Scan for the cell matching the given text and deliver its [x, y] coordinate at center. 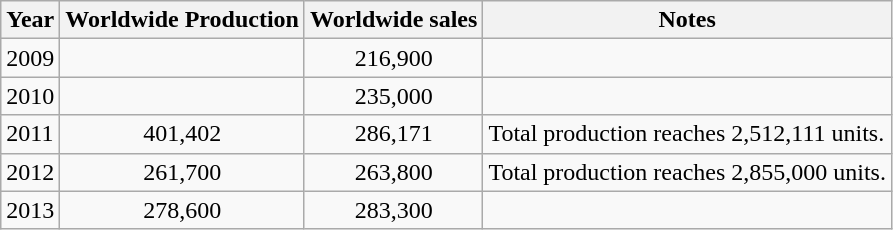
2009 [30, 58]
Total production reaches 2,512,111 units. [688, 134]
261,700 [182, 172]
Total production reaches 2,855,000 units. [688, 172]
286,171 [393, 134]
Notes [688, 20]
Year [30, 20]
2011 [30, 134]
278,600 [182, 210]
Worldwide Production [182, 20]
2010 [30, 96]
283,300 [393, 210]
Worldwide sales [393, 20]
235,000 [393, 96]
401,402 [182, 134]
216,900 [393, 58]
2012 [30, 172]
263,800 [393, 172]
2013 [30, 210]
